Search for the cell housing the specified text and yield its [X, Y] center coordinate. 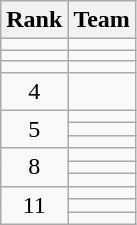
11 [34, 205]
Team [102, 20]
8 [34, 167]
4 [34, 91]
Rank [34, 20]
5 [34, 129]
